Pinpoint the cell where the given text exists, returning its (x, y) midpoint coordinate. 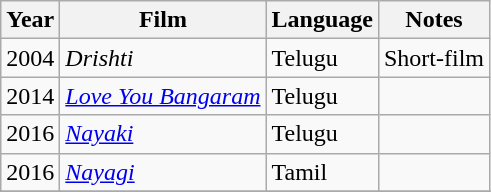
Drishti (163, 58)
Film (163, 20)
Language (322, 20)
2014 (30, 96)
Notes (434, 20)
Nayaki (163, 134)
Love You Bangaram (163, 96)
2004 (30, 58)
Short-film (434, 58)
Nayagi (163, 172)
Year (30, 20)
Tamil (322, 172)
